Return [X, Y] of the center of cell containing provided text 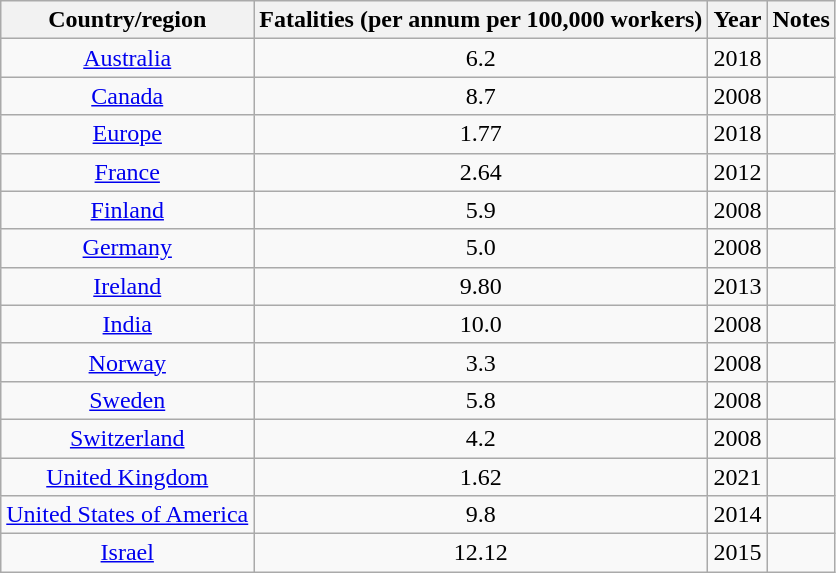
Switzerland [128, 438]
2.64 [481, 172]
Norway [128, 362]
1.77 [481, 134]
Canada [128, 96]
2021 [738, 477]
2013 [738, 286]
Finland [128, 210]
2014 [738, 515]
9.80 [481, 286]
United States of America [128, 515]
8.7 [481, 96]
3.3 [481, 362]
Ireland [128, 286]
10.0 [481, 324]
9.8 [481, 515]
4.2 [481, 438]
Fatalities (per annum per 100,000 workers) [481, 20]
Sweden [128, 400]
United Kingdom [128, 477]
Israel [128, 553]
Notes [801, 20]
5.8 [481, 400]
2015 [738, 553]
2012 [738, 172]
6.2 [481, 58]
India [128, 324]
Country/region [128, 20]
Europe [128, 134]
5.0 [481, 248]
1.62 [481, 477]
France [128, 172]
Year [738, 20]
Australia [128, 58]
5.9 [481, 210]
12.12 [481, 553]
Germany [128, 248]
